Output the (x, y) coordinate of the center of the cell containing the given text.  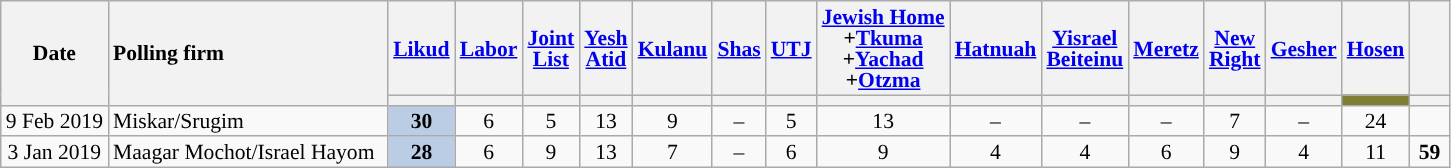
Jewish Home+Tkuma+Yachad+Otzma (884, 48)
UTJ (792, 48)
Date (54, 53)
Likud (422, 48)
Polling firm (248, 53)
Meretz (1166, 48)
YisraelBeiteinu (1084, 48)
3 Jan 2019 (54, 152)
YeshAtid (606, 48)
Miskar/Srugim (248, 120)
Shas (738, 48)
Maagar Mochot/Israel Hayom (248, 152)
24 (1376, 120)
Gesher (1304, 48)
Hatnuah (996, 48)
9 Feb 2019 (54, 120)
JointList (550, 48)
Hosen (1376, 48)
59 (1429, 152)
Labor (489, 48)
NewRight (1235, 48)
30 (422, 120)
Kulanu (673, 48)
11 (1376, 152)
28 (422, 152)
